Extract the [X, Y] coordinate from the center of the cell holding the provided text.  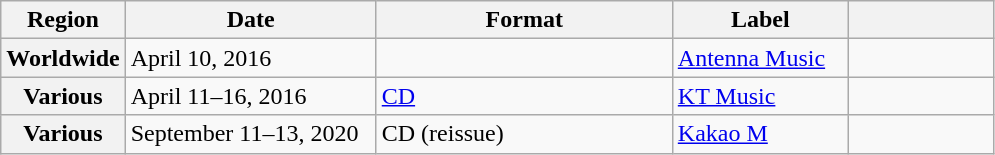
April 10, 2016 [250, 58]
Label [760, 20]
Region [63, 20]
Kakao M [760, 134]
September 11–13, 2020 [250, 134]
Antenna Music [760, 58]
April 11–16, 2016 [250, 96]
CD [524, 96]
KT Music [760, 96]
Format [524, 20]
CD (reissue) [524, 134]
Date [250, 20]
Worldwide [63, 58]
